Search for the cell housing the specified text and yield its (X, Y) center coordinate. 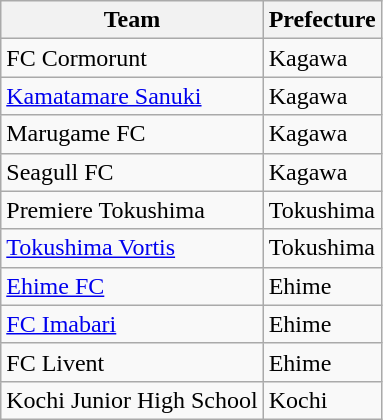
Seagull FC (132, 172)
Kochi (322, 400)
Marugame FC (132, 134)
Kochi Junior High School (132, 400)
FC Imabari (132, 324)
FC Cormorunt (132, 58)
Ehime FC (132, 286)
Team (132, 20)
Prefecture (322, 20)
Tokushima Vortis (132, 248)
FC Livent (132, 362)
Kamatamare Sanuki (132, 96)
Premiere Tokushima (132, 210)
